Locate the cell with the specified text and output its (x, y) center coordinate. 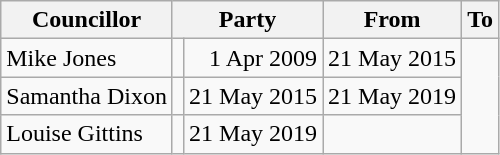
Samantha Dixon (87, 96)
To (480, 20)
Louise Gittins (87, 134)
Mike Jones (87, 58)
Party (247, 20)
From (392, 20)
Councillor (87, 20)
1 Apr 2009 (254, 58)
